Return [x, y] of the center of cell containing provided text 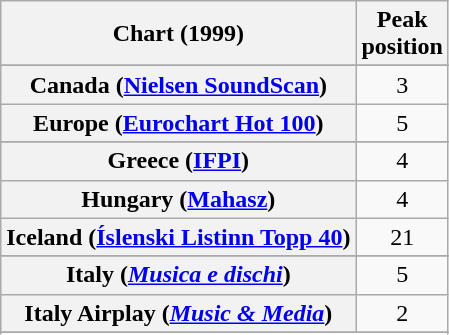
21 [402, 237]
Chart (1999) [178, 34]
Greece (IFPI) [178, 161]
Iceland (Íslenski Listinn Topp 40) [178, 237]
Canada (Nielsen SoundScan) [178, 85]
Peakposition [402, 34]
Hungary (Mahasz) [178, 199]
2 [402, 313]
Italy (Musica e dischi) [178, 275]
3 [402, 85]
Italy Airplay (Music & Media) [178, 313]
Europe (Eurochart Hot 100) [178, 123]
